Return [x, y] of the center of cell containing provided text 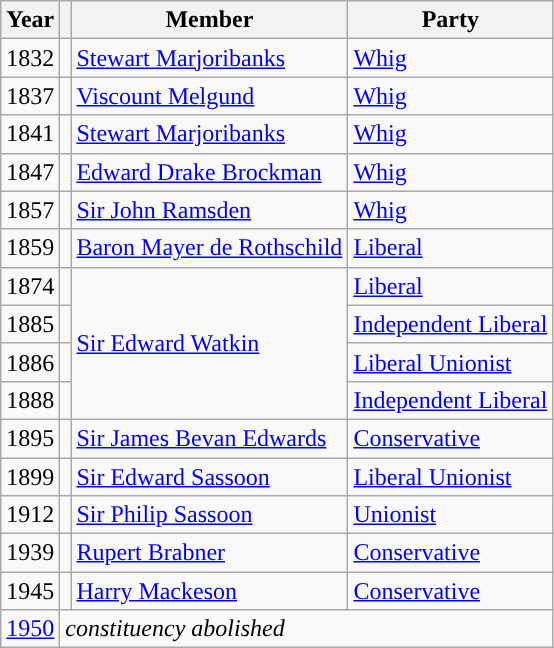
Edward Drake Brockman [210, 172]
1912 [30, 515]
Member [210, 20]
1899 [30, 477]
Sir Philip Sassoon [210, 515]
1945 [30, 591]
1939 [30, 553]
1837 [30, 96]
1832 [30, 58]
1859 [30, 248]
Sir Edward Watkin [210, 343]
Sir James Bevan Edwards [210, 438]
Unionist [450, 515]
constituency abolished [306, 629]
1950 [30, 629]
1857 [30, 210]
1847 [30, 172]
Harry Mackeson [210, 591]
Year [30, 20]
Party [450, 20]
1874 [30, 286]
Sir John Ramsden [210, 210]
Sir Edward Sassoon [210, 477]
1841 [30, 134]
Viscount Melgund [210, 96]
1895 [30, 438]
1888 [30, 400]
1886 [30, 362]
1885 [30, 324]
Baron Mayer de Rothschild [210, 248]
Rupert Brabner [210, 553]
